Provide the (X, Y) coordinate of the cell's center where the given text is located.  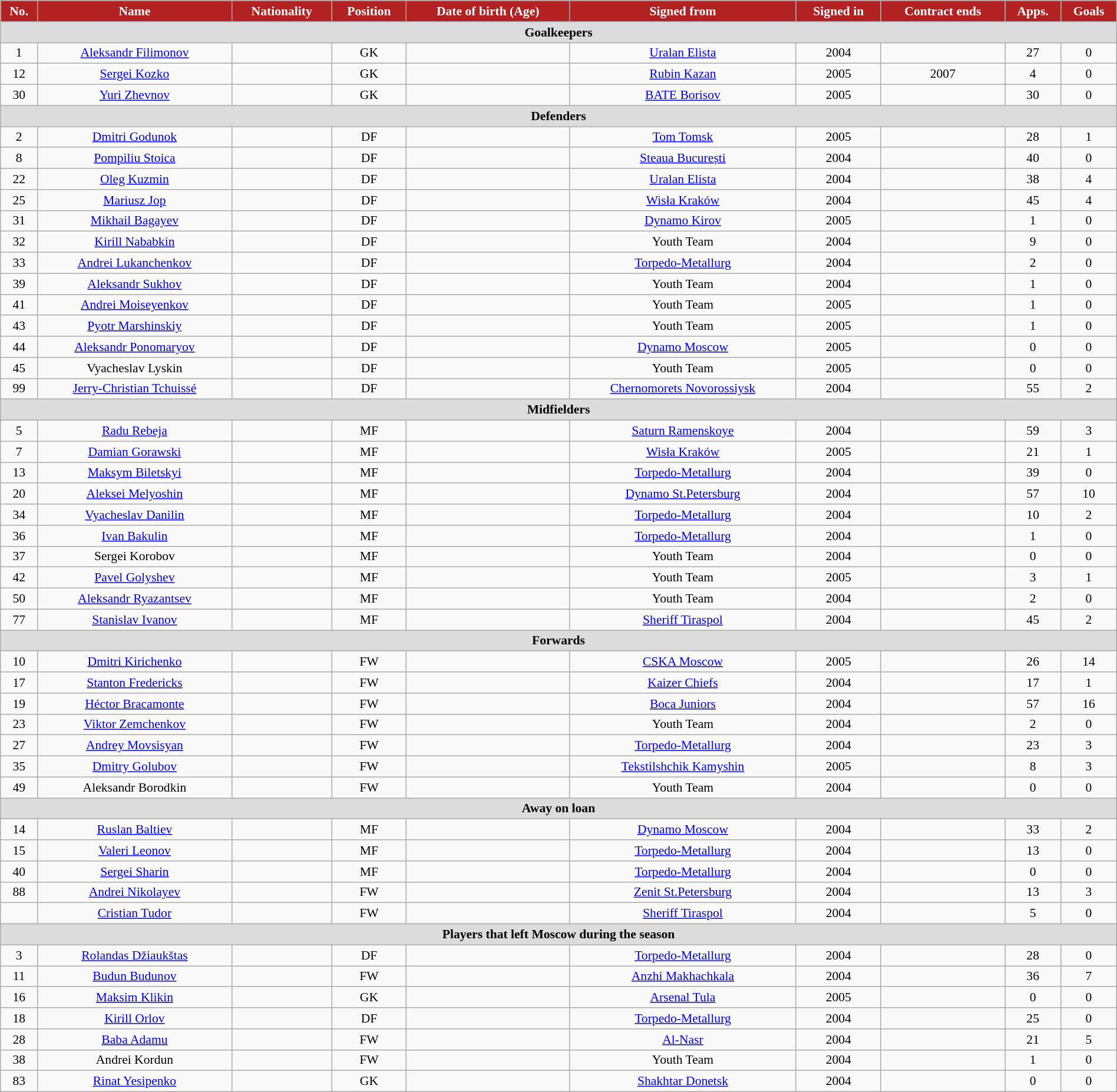
Dynamo St.Petersburg (683, 494)
Nationality (282, 11)
19 (19, 704)
Boca Juniors (683, 704)
Ivan Bakulin (135, 536)
77 (19, 620)
Oleg Kuzmin (135, 179)
Mikhail Bagayev (135, 221)
Kirill Nababkin (135, 242)
Tom Tomsk (683, 137)
9 (1033, 242)
41 (19, 305)
Aleksandr Sukhov (135, 284)
49 (19, 787)
Dynamo Kirov (683, 221)
59 (1033, 431)
Vyacheslav Lyskin (135, 368)
Baba Adamu (135, 1040)
Pavel Golyshev (135, 578)
Maksym Biletskyi (135, 473)
Players that left Moscow during the season (558, 935)
Stanton Fredericks (135, 683)
11 (19, 977)
Defenders (558, 116)
32 (19, 242)
22 (19, 179)
Damian Gorawski (135, 452)
44 (19, 347)
Goals (1089, 11)
Cristian Tudor (135, 914)
Signed in (838, 11)
Maksim Klikin (135, 998)
43 (19, 326)
Forwards (558, 641)
Tekstilshchik Kamyshin (683, 767)
Away on loan (558, 809)
Andrei Lukanchenkov (135, 263)
Dmitri Godunok (135, 137)
Budun Budunov (135, 977)
Midfielders (558, 410)
CSKA Moscow (683, 662)
Chernomorets Novorossiysk (683, 389)
Sergei Korobov (135, 557)
Andrei Nikolayev (135, 892)
Kirill Orlov (135, 1018)
Andrei Moiseyenkov (135, 305)
31 (19, 221)
Mariusz Jop (135, 200)
Kaizer Chiefs (683, 683)
Andrey Movsisyan (135, 746)
Apps. (1033, 11)
83 (19, 1081)
35 (19, 767)
Vyacheslav Danilin (135, 515)
26 (1033, 662)
Shakhtar Donetsk (683, 1081)
BATE Borisov (683, 95)
15 (19, 851)
Name (135, 11)
Contract ends (943, 11)
Sergei Sharin (135, 872)
Viktor Zemchenkov (135, 724)
Héctor Bracamonte (135, 704)
88 (19, 892)
34 (19, 515)
Date of birth (Age) (488, 11)
Ruslan Baltiev (135, 830)
Rinat Yesipenko (135, 1081)
Zenit St.Petersburg (683, 892)
Dmitri Kirichenko (135, 662)
Radu Rebeja (135, 431)
Pompiliu Stoica (135, 158)
Signed from (683, 11)
Aleksandr Filimonov (135, 53)
Al-Nasr (683, 1040)
Aleksandr Ryazantsev (135, 599)
Goalkeepers (558, 32)
2007 (943, 74)
99 (19, 389)
50 (19, 599)
Stanislav Ivanov (135, 620)
Aleksandr Borodkin (135, 787)
37 (19, 557)
Sergei Kozko (135, 74)
Dmitry Golubov (135, 767)
Pyotr Marshinskiy (135, 326)
Valeri Leonov (135, 851)
42 (19, 578)
Rubin Kazan (683, 74)
Aleksei Melyoshin (135, 494)
Steaua București (683, 158)
No. (19, 11)
Aleksandr Ponomaryov (135, 347)
Anzhi Makhachkala (683, 977)
Rolandas Džiaukštas (135, 955)
Jerry-Christian Tchuissé (135, 389)
Arsenal Tula (683, 998)
Yuri Zhevnov (135, 95)
Position (369, 11)
20 (19, 494)
12 (19, 74)
18 (19, 1018)
Andrei Kordun (135, 1060)
Saturn Ramenskoye (683, 431)
55 (1033, 389)
